From the cell containing the given text, extract its center point as [x, y] coordinate. 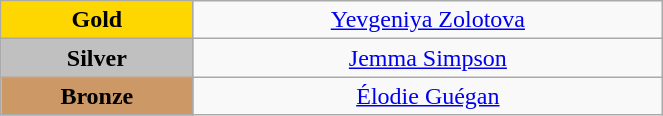
Jemma Simpson [428, 58]
Yevgeniya Zolotova [428, 20]
Silver [97, 58]
Gold [97, 20]
Élodie Guégan [428, 96]
Bronze [97, 96]
